Return [x, y] of the center of cell containing provided text 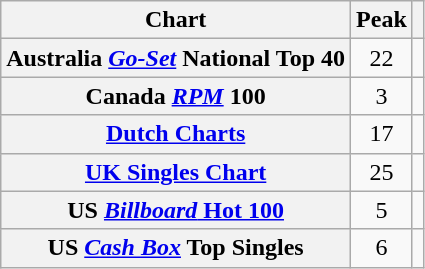
6 [382, 248]
3 [382, 96]
Dutch Charts [176, 134]
5 [382, 210]
US Cash Box Top Singles [176, 248]
Canada RPM 100 [176, 96]
17 [382, 134]
US Billboard Hot 100 [176, 210]
25 [382, 172]
UK Singles Chart [176, 172]
Australia Go-Set National Top 40 [176, 58]
Peak [382, 20]
22 [382, 58]
Chart [176, 20]
